Capture the cell that displays the provided text and extract its (x, y) central coordinate. 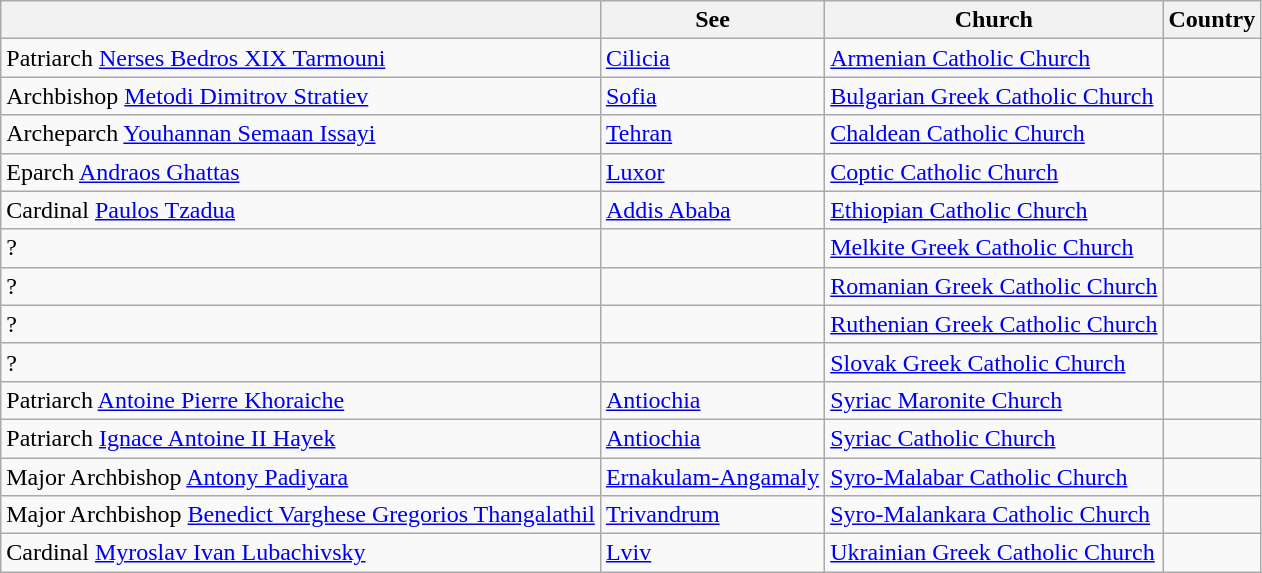
Major Archbishop Benedict Varghese Gregorios Thangalathil (301, 515)
Cardinal Myroslav Ivan Lubachivsky (301, 553)
Major Archbishop Antony Padiyara (301, 477)
Romanian Greek Catholic Church (994, 286)
Syriac Catholic Church (994, 438)
Ruthenian Greek Catholic Church (994, 324)
Cardinal Paulos Tzadua (301, 210)
Patriarch Antoine Pierre Khoraiche (301, 400)
See (712, 20)
Tehran (712, 134)
Luxor (712, 172)
Bulgarian Greek Catholic Church (994, 96)
Lviv (712, 553)
Armenian Catholic Church (994, 58)
Slovak Greek Catholic Church (994, 362)
Chaldean Catholic Church (994, 134)
Ukrainian Greek Catholic Church (994, 553)
Trivandrum (712, 515)
Melkite Greek Catholic Church (994, 248)
Syro-Malankara Catholic Church (994, 515)
Archeparch Youhannan Semaan Issayi (301, 134)
Syriac Maronite Church (994, 400)
Sofia (712, 96)
Church (994, 20)
Country (1212, 20)
Cilicia (712, 58)
Patriarch Nerses Bedros XIX Tarmouni (301, 58)
Patriarch Ignace Antoine II Hayek (301, 438)
Ernakulam-Angamaly (712, 477)
Ethiopian Catholic Church (994, 210)
Addis Ababa (712, 210)
Archbishop Metodi Dimitrov Stratiev (301, 96)
Coptic Catholic Church (994, 172)
Eparch Andraos Ghattas (301, 172)
Syro-Malabar Catholic Church (994, 477)
